Determine the (X, Y) coordinate at the center of the cell enclosing the given text.  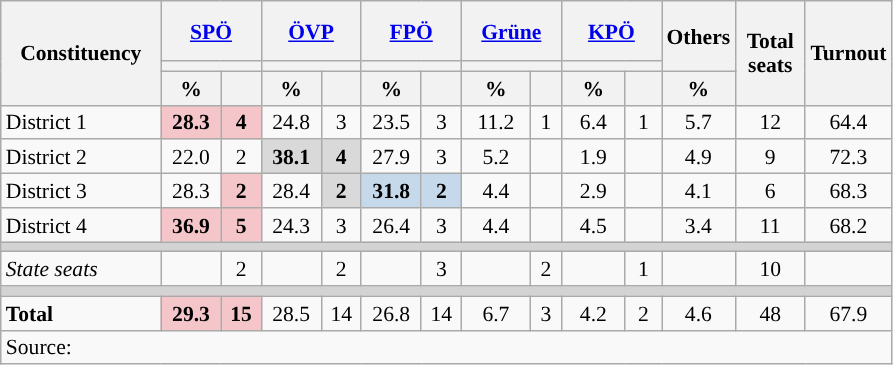
4.1 (699, 191)
68.3 (848, 191)
31.8 (391, 191)
6.4 (593, 122)
38.1 (291, 157)
36.9 (191, 225)
Turnout (848, 53)
26.8 (391, 313)
48 (770, 313)
KPÖ (611, 31)
Totalseats (770, 53)
15 (241, 313)
24.3 (291, 225)
64.4 (848, 122)
SPÖ (211, 31)
28.4 (291, 191)
29.3 (191, 313)
5.2 (496, 157)
72.3 (848, 157)
5 (241, 225)
District 1 (81, 122)
6.7 (496, 313)
9 (770, 157)
State seats (81, 269)
District 4 (81, 225)
24.8 (291, 122)
11.2 (496, 122)
67.9 (848, 313)
1.9 (593, 157)
Source: (446, 347)
4.5 (593, 225)
Constituency (81, 53)
11 (770, 225)
12 (770, 122)
Total (81, 313)
23.5 (391, 122)
27.9 (391, 157)
Others (699, 36)
District 2 (81, 157)
22.0 (191, 157)
68.2 (848, 225)
4.2 (593, 313)
3.4 (699, 225)
4.9 (699, 157)
FPÖ (411, 31)
ÖVP (311, 31)
10 (770, 269)
5.7 (699, 122)
2.9 (593, 191)
26.4 (391, 225)
Grüne (511, 31)
28.5 (291, 313)
6 (770, 191)
District 3 (81, 191)
4.6 (699, 313)
